Capture the cell that displays the provided text and extract its [X, Y] central coordinate. 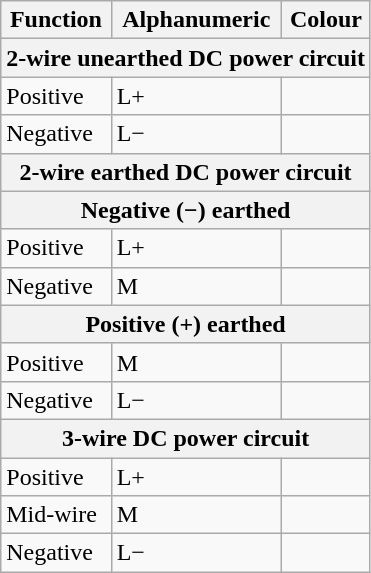
2-wire earthed DC power circuit [186, 172]
2-wire unearthed DC power circuit [186, 58]
Alphanumeric [196, 20]
Function [56, 20]
Positive (+) earthed [186, 324]
3-wire DC power circuit [186, 438]
Negative (−) earthed [186, 210]
Mid-wire [56, 515]
Colour [326, 20]
